Return [x, y] of the center of cell containing provided text 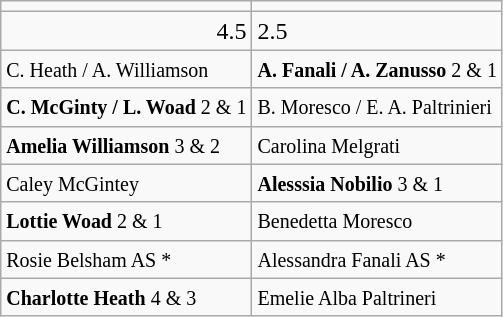
B. Moresco / E. A. Paltrinieri [377, 107]
A. Fanali / A. Zanusso 2 & 1 [377, 69]
Alesssia Nobilio 3 & 1 [377, 183]
Benedetta Moresco [377, 221]
Alessandra Fanali AS * [377, 259]
C. McGinty / L. Woad 2 & 1 [126, 107]
Caley McGintey [126, 183]
Lottie Woad 2 & 1 [126, 221]
Amelia Williamson 3 & 2 [126, 145]
Charlotte Heath 4 & 3 [126, 297]
4.5 [126, 31]
Emelie Alba Paltrineri [377, 297]
C. Heath / A. Williamson [126, 69]
Carolina Melgrati [377, 145]
Rosie Belsham AS * [126, 259]
2.5 [377, 31]
